Output the [x, y] coordinate of the center of the cell containing the given text.  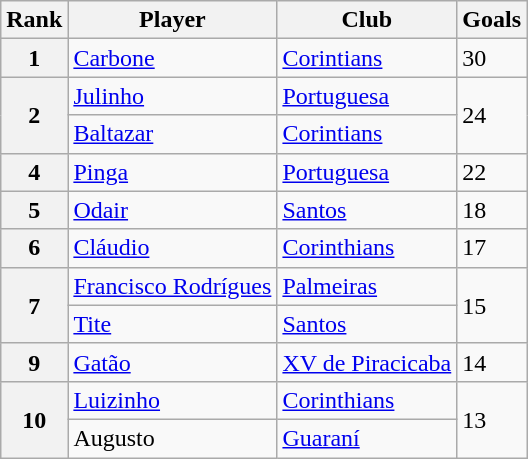
Rank [34, 20]
10 [34, 419]
Luizinho [172, 400]
Cláudio [172, 248]
Palmeiras [367, 286]
Club [367, 20]
XV de Piracicaba [367, 362]
Guaraní [367, 438]
14 [492, 362]
Odair [172, 210]
17 [492, 248]
6 [34, 248]
18 [492, 210]
Pinga [172, 172]
Goals [492, 20]
Francisco Rodrígues [172, 286]
4 [34, 172]
Player [172, 20]
5 [34, 210]
9 [34, 362]
24 [492, 115]
2 [34, 115]
Carbone [172, 58]
7 [34, 305]
13 [492, 419]
Gatão [172, 362]
Julinho [172, 96]
22 [492, 172]
Tite [172, 324]
Baltazar [172, 134]
Augusto [172, 438]
15 [492, 305]
1 [34, 58]
30 [492, 58]
